From the cell containing the given text, extract its center point as (X, Y) coordinate. 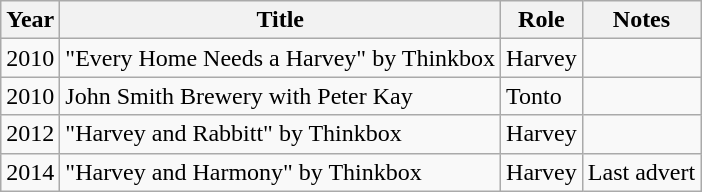
"Harvey and Harmony" by Thinkbox (280, 172)
Role (542, 20)
2012 (30, 134)
Title (280, 20)
"Every Home Needs a Harvey" by Thinkbox (280, 58)
Year (30, 20)
John Smith Brewery with Peter Kay (280, 96)
Last advert (641, 172)
"Harvey and Rabbitt" by Thinkbox (280, 134)
Notes (641, 20)
Tonto (542, 96)
2014 (30, 172)
